Search for the cell housing the specified text and yield its (x, y) center coordinate. 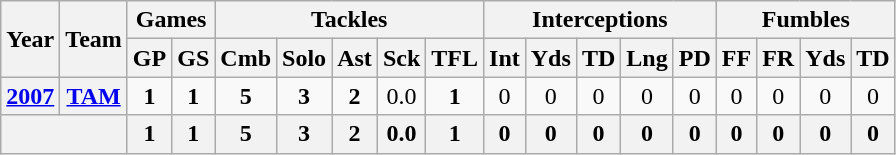
Ast (355, 58)
TFL (455, 58)
TAM (94, 96)
PD (694, 58)
Sck (401, 58)
Fumbles (806, 20)
GP (149, 58)
Int (505, 58)
Lng (647, 58)
2007 (30, 96)
Tackles (350, 20)
Cmb (246, 58)
FF (736, 58)
Games (170, 20)
Interceptions (600, 20)
GS (194, 58)
Team (94, 39)
Solo (304, 58)
FR (778, 58)
Year (30, 39)
